Find where the given text appears and provide that cell's center as (x, y) coordinate. 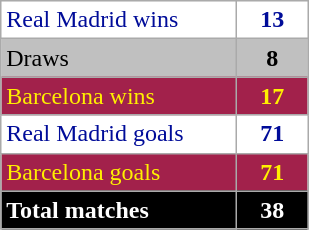
Barcelona goals (119, 172)
Total matches (119, 210)
13 (272, 20)
Real Madrid goals (119, 134)
17 (272, 96)
38 (272, 210)
Real Madrid wins (119, 20)
Draws (119, 58)
8 (272, 58)
Barcelona wins (119, 96)
